From the cell containing the given text, extract its center point as (x, y) coordinate. 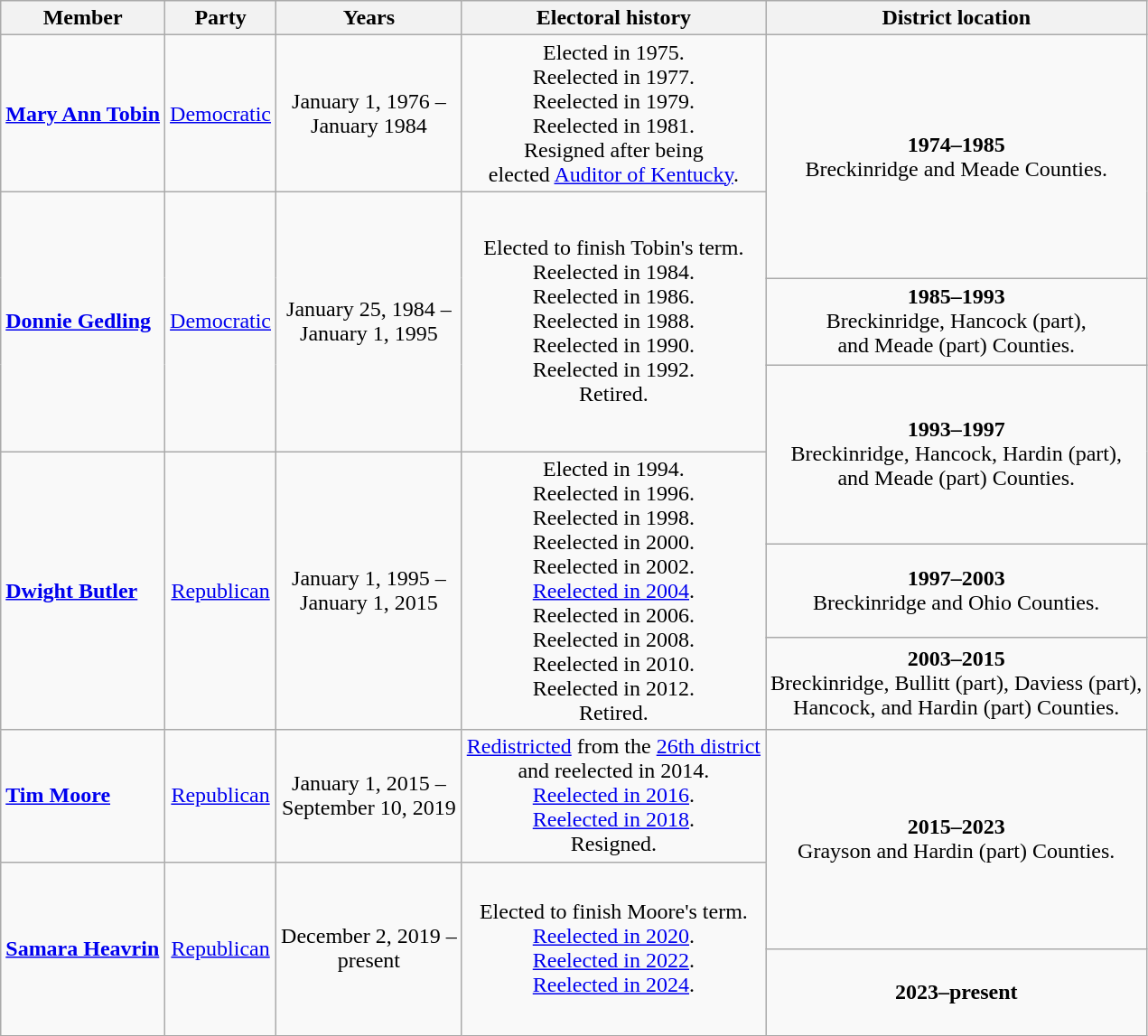
Elected in 1975.Reelected in 1977.Reelected in 1979.Reelected in 1981.Resigned after beingelected Auditor of Kentucky. (613, 114)
Redistricted from the 26th districtand reelected in 2014.Reelected in 2016.Reelected in 2018.Resigned. (613, 796)
1993–1997Breckinridge, Hancock, Hardin (part),and Meade (part) Counties. (957, 455)
Tim Moore (83, 796)
2015–2023Grayson and Hardin (part) Counties. (957, 839)
Years (369, 18)
Samara Heavrin (83, 948)
Member (83, 18)
Party (220, 18)
2003–2015Breckinridge, Bullitt (part), Daviess (part),Hancock, and Hardin (part) Counties. (957, 683)
Donnie Gedling (83, 322)
2023–present (957, 992)
District location (957, 18)
January 1, 1995 –January 1, 2015 (369, 591)
Elected to finish Moore's term.Reelected in 2020.Reelected in 2022.Reelected in 2024. (613, 948)
1974–1985Breckinridge and Meade Counties. (957, 157)
Mary Ann Tobin (83, 114)
January 1, 2015 –September 10, 2019 (369, 796)
January 25, 1984 –January 1, 1995 (369, 322)
1997–2003Breckinridge and Ohio Counties. (957, 591)
January 1, 1976 –January 1984 (369, 114)
December 2, 2019 –present (369, 948)
Electoral history (613, 18)
Elected to finish Tobin's term.Reelected in 1984.Reelected in 1986.Reelected in 1988.Reelected in 1990.Reelected in 1992.Retired. (613, 322)
1985–1993Breckinridge, Hancock (part),and Meade (part) Counties. (957, 322)
Dwight Butler (83, 591)
